For the text-containing cell, return its midpoint in (x, y) coordinate format. 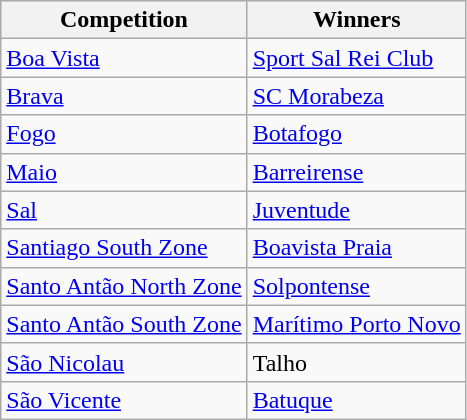
Sport Sal Rei Club (356, 58)
Marítimo Porto Novo (356, 324)
Santiago South Zone (124, 248)
Solpontense (356, 286)
Botafogo (356, 134)
São Vicente (124, 400)
Batuque (356, 400)
Sal (124, 210)
São Nicolau (124, 362)
Brava (124, 96)
Competition (124, 20)
Barreirense (356, 172)
Boa Vista (124, 58)
SC Morabeza (356, 96)
Santo Antão North Zone (124, 286)
Santo Antão South Zone (124, 324)
Maio (124, 172)
Fogo (124, 134)
Talho (356, 362)
Winners (356, 20)
Boavista Praia (356, 248)
Juventude (356, 210)
